From the cell containing the given text, extract its center point as (x, y) coordinate. 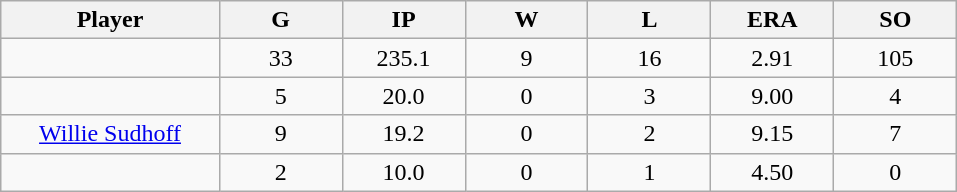
4.50 (772, 172)
9.15 (772, 134)
SO (896, 20)
ERA (772, 20)
235.1 (404, 58)
5 (280, 96)
Player (110, 20)
105 (896, 58)
3 (650, 96)
L (650, 20)
W (526, 20)
19.2 (404, 134)
IP (404, 20)
20.0 (404, 96)
Willie Sudhoff (110, 134)
16 (650, 58)
33 (280, 58)
G (280, 20)
1 (650, 172)
9.00 (772, 96)
7 (896, 134)
2.91 (772, 58)
4 (896, 96)
10.0 (404, 172)
